Capture the cell that displays the provided text and extract its (X, Y) central coordinate. 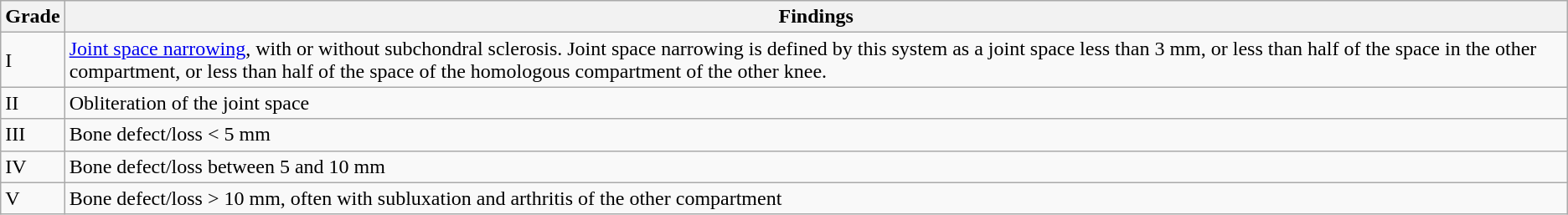
III (33, 135)
Bone defect/loss between 5 and 10 mm (816, 166)
I (33, 60)
Bone defect/loss < 5 mm (816, 135)
Bone defect/loss > 10 mm, often with subluxation and arthritis of the other compartment (816, 198)
Findings (816, 17)
Obliteration of the joint space (816, 103)
IV (33, 166)
V (33, 198)
Grade (33, 17)
II (33, 103)
